Detect which cell encompasses the target text, then output its (x, y) center coordinate. 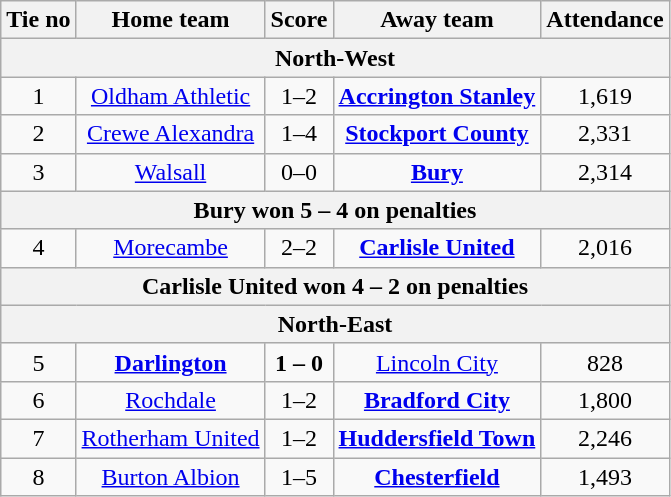
1–5 (299, 477)
Burton Albion (170, 477)
Score (299, 20)
1 (38, 96)
Tie no (38, 20)
2–2 (299, 248)
Rochdale (170, 400)
828 (605, 362)
Bury won 5 – 4 on penalties (335, 210)
Chesterfield (437, 477)
Oldham Athletic (170, 96)
Lincoln City (437, 362)
Crewe Alexandra (170, 134)
1,800 (605, 400)
Huddersfield Town (437, 438)
2,331 (605, 134)
Walsall (170, 172)
Morecambe (170, 248)
Carlisle United (437, 248)
2 (38, 134)
8 (38, 477)
1,619 (605, 96)
Bury (437, 172)
2,016 (605, 248)
0–0 (299, 172)
7 (38, 438)
3 (38, 172)
1,493 (605, 477)
5 (38, 362)
4 (38, 248)
Carlisle United won 4 – 2 on penalties (335, 286)
1 – 0 (299, 362)
North-West (335, 58)
Accrington Stanley (437, 96)
Away team (437, 20)
Darlington (170, 362)
2,246 (605, 438)
2,314 (605, 172)
6 (38, 400)
1–4 (299, 134)
Bradford City (437, 400)
North-East (335, 324)
Home team (170, 20)
Rotherham United (170, 438)
Stockport County (437, 134)
Attendance (605, 20)
